Pinpoint the cell where the given text exists, returning its [X, Y] midpoint coordinate. 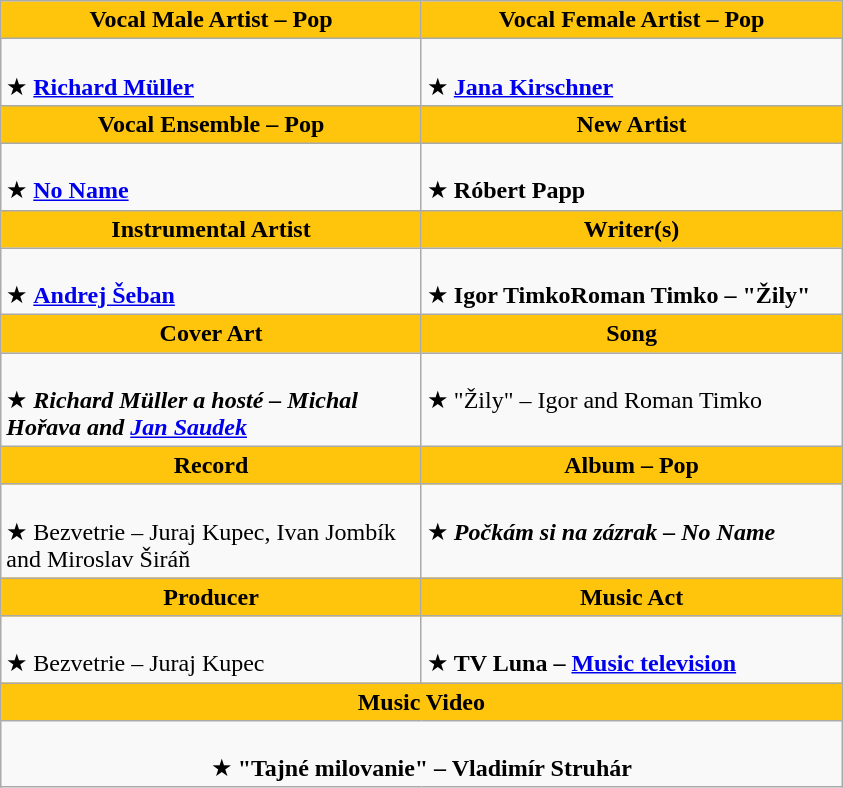
★ Bezvetrie – Juraj Kupec, Ivan Jombík and Miroslav Širáň [212, 531]
★ Richard Müller [212, 72]
Record [212, 465]
Cover Art [212, 334]
★ Bezvetrie – Juraj Kupec [212, 650]
★ Počkám si na zázrak – No Name [632, 531]
Song [632, 334]
★ "Žily" – Igor and Roman Timko [632, 400]
★ Richard Müller a hosté – Michal Hořava and Jan Saudek [212, 400]
Vocal Ensemble – Pop [212, 124]
★ Jana Kirschner [632, 72]
Vocal Male Artist – Pop [212, 20]
Writer(s) [632, 229]
★ Andrej Šeban [212, 282]
★ "Tajné milovanie" – Vladimír Struhár [422, 754]
Music Video [422, 701]
Instrumental Artist [212, 229]
★ No Name [212, 176]
★ TV Luna – Music television [632, 650]
Album – Pop [632, 465]
Vocal Female Artist – Pop [632, 20]
New Artist [632, 124]
Producer [212, 597]
★ Róbert Papp [632, 176]
Music Act [632, 597]
★ Igor TimkoRoman Timko – "Žily" [632, 282]
